Return the (X, Y) coordinate for the center point of the cell that contains the specified text.  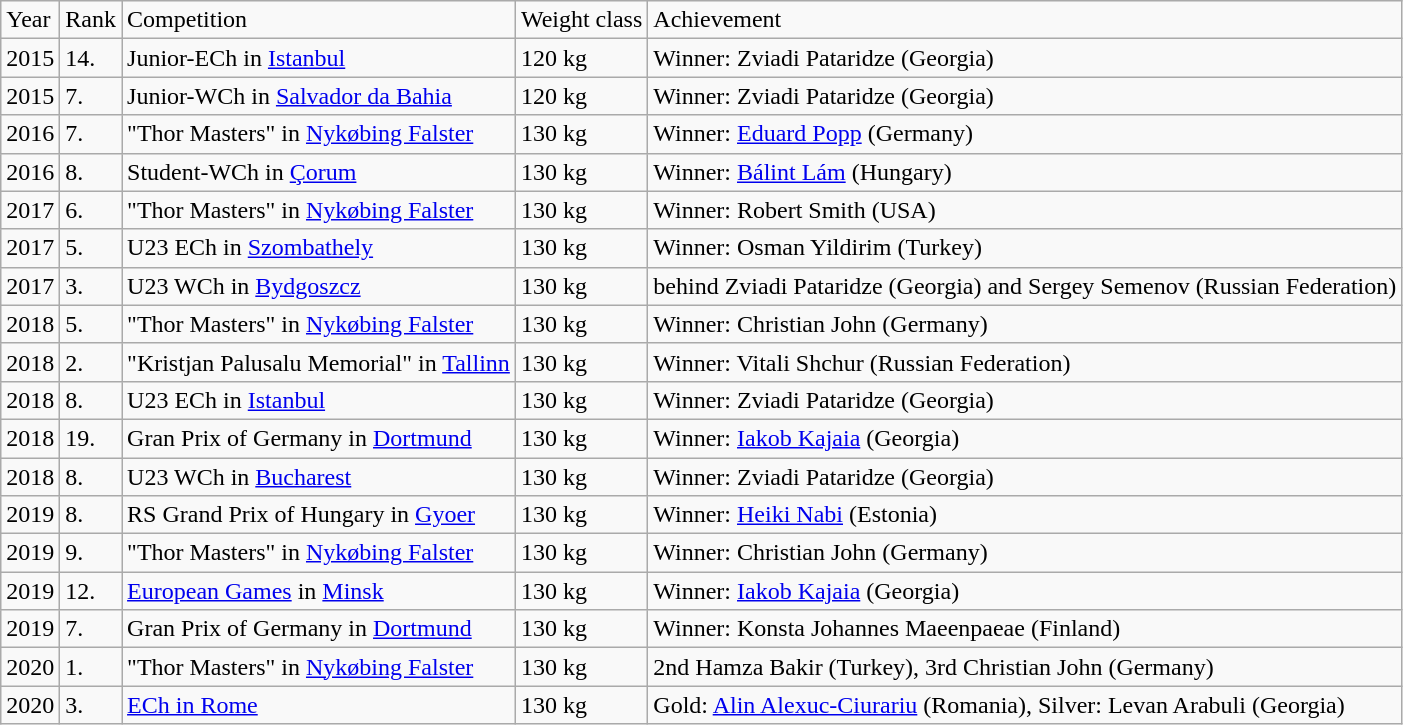
2nd Hamza Bakir (Turkey), 3rd Christian John (Germany) (1025, 667)
1. (91, 667)
Student-WCh in Çorum (319, 172)
Winner: Bálint Lám (Hungary) (1025, 172)
Winner: Vitali Shchur (Russian Federation) (1025, 362)
Weight class (581, 20)
Rank (91, 20)
Year (30, 20)
Winner: Robert Smith (USA) (1025, 210)
U23 WCh in Bydgoszcz (319, 286)
Junior-ECh in Istanbul (319, 58)
Junior-WCh in Salvador da Bahia (319, 96)
6. (91, 210)
Competition (319, 20)
RS Grand Prix of Hungary in Gyoer (319, 515)
Achievement (1025, 20)
U23 ECh in Istanbul (319, 400)
Winner: Konsta Johannes Maeenpaeae (Finland) (1025, 629)
U23 WCh in Bucharest (319, 477)
"Kristjan Palusalu Memorial" in Tallinn (319, 362)
Winner: Osman Yildirim (Turkey) (1025, 248)
European Games in Minsk (319, 591)
Gold: Alin Alexuc-Ciurariu (Romania), Silver: Levan Arabuli (Georgia) (1025, 705)
behind Zviadi Pataridze (Georgia) and Sergey Semenov (Russian Federation) (1025, 286)
2. (91, 362)
ECh in Rome (319, 705)
9. (91, 553)
12. (91, 591)
U23 ECh in Szombathely (319, 248)
Winner: Heiki Nabi (Estonia) (1025, 515)
Winner: Eduard Popp (Germany) (1025, 134)
19. (91, 438)
14. (91, 58)
